Find where the given text appears and provide that cell's center as (X, Y) coordinate. 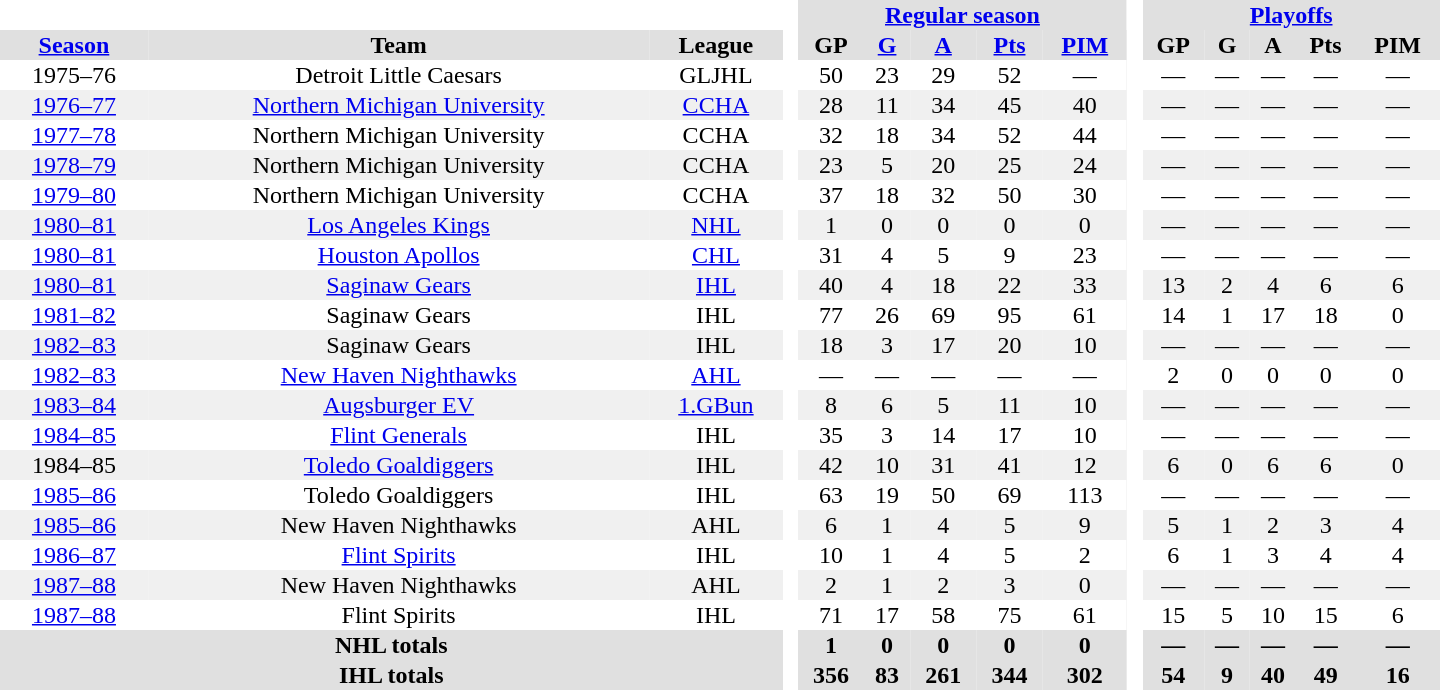
NHL totals (392, 645)
95 (1009, 315)
41 (1009, 465)
42 (831, 465)
113 (1085, 495)
1979–80 (74, 195)
24 (1085, 165)
83 (887, 675)
33 (1085, 285)
302 (1085, 675)
NHL (716, 225)
8 (831, 405)
Regular season (962, 15)
Los Angeles Kings (398, 225)
356 (831, 675)
22 (1009, 285)
29 (943, 75)
49 (1326, 675)
54 (1173, 675)
Augsburger EV (398, 405)
League (716, 45)
Team (398, 45)
261 (943, 675)
77 (831, 315)
16 (1398, 675)
44 (1085, 135)
71 (831, 615)
75 (1009, 615)
CHL (716, 255)
19 (887, 495)
Season (74, 45)
1976–77 (74, 105)
37 (831, 195)
26 (887, 315)
1977–78 (74, 135)
1986–87 (74, 555)
28 (831, 105)
12 (1085, 465)
1978–79 (74, 165)
Playoffs (1291, 15)
25 (1009, 165)
45 (1009, 105)
Flint Generals (398, 435)
1983–84 (74, 405)
1975–76 (74, 75)
Houston Apollos (398, 255)
58 (943, 615)
IHL totals (392, 675)
35 (831, 435)
344 (1009, 675)
13 (1173, 285)
30 (1085, 195)
GLJHL (716, 75)
63 (831, 495)
Detroit Little Caesars (398, 75)
1981–82 (74, 315)
1.GBun (716, 405)
